Return the [x, y] coordinate for the center point of the cell that contains the specified text.  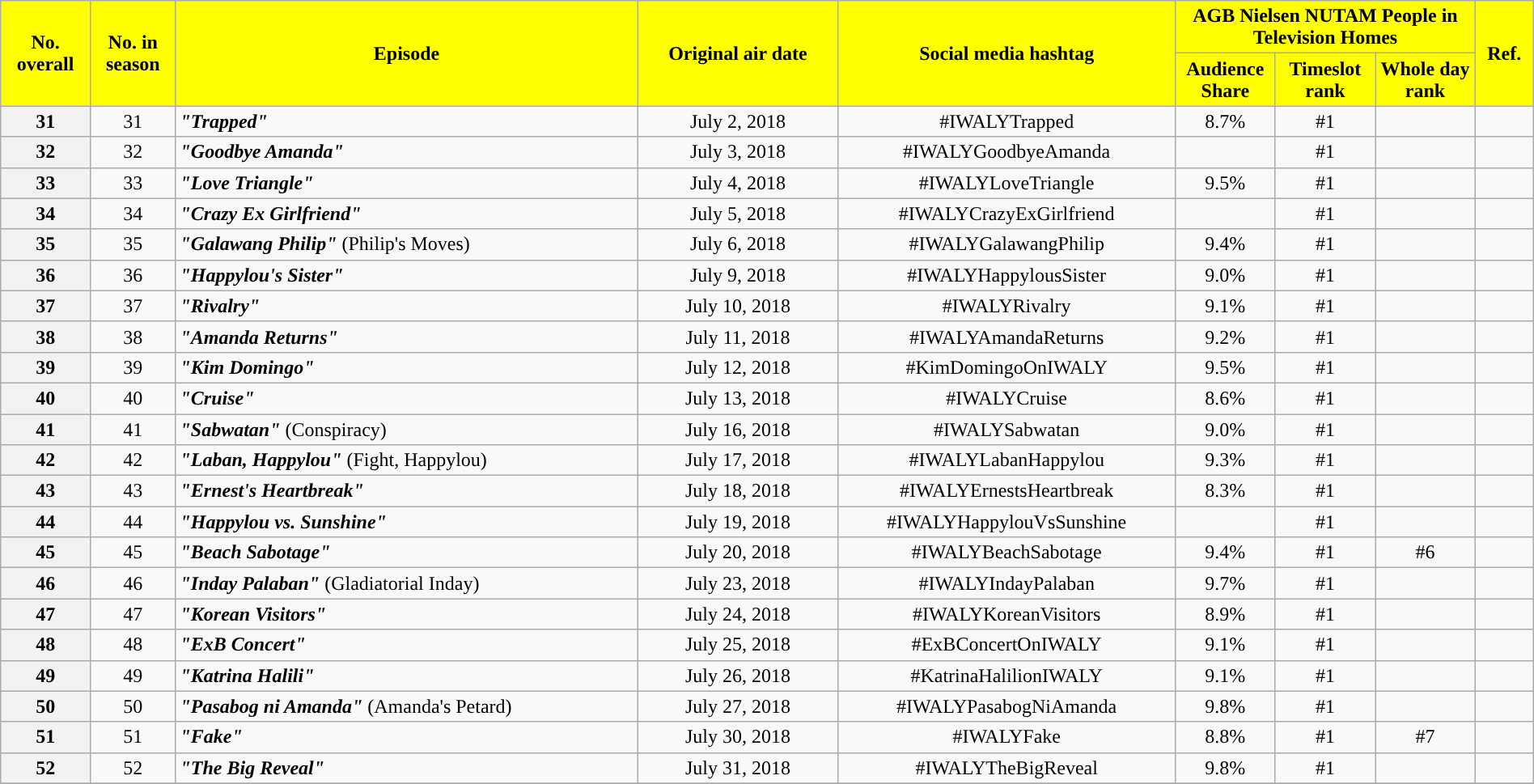
"Love Triangle" [406, 183]
"Crazy Ex Girlfriend" [406, 214]
"Sabwatan" (Conspiracy) [406, 430]
#IWALYCrazyExGirlfriend [1006, 214]
"Happylou vs. Sunshine" [406, 522]
#IWALYFake [1006, 737]
"Fake" [406, 737]
July 26, 2018 [738, 676]
8.3% [1226, 491]
#IWALYGoodbyeAmanda [1006, 152]
July 23, 2018 [738, 583]
No.overall [45, 53]
#IWALYIndayPalaban [1006, 583]
"Pasabog ni Amanda" (Amanda's Petard) [406, 706]
8.8% [1226, 737]
July 19, 2018 [738, 522]
AGB Nielsen NUTAM People in Television Homes [1325, 28]
July 9, 2018 [738, 275]
July 18, 2018 [738, 491]
"Amanda Returns" [406, 337]
"Galawang Philip" (Philip's Moves) [406, 244]
Original air date [738, 53]
8.7% [1226, 121]
#6 [1426, 553]
July 5, 2018 [738, 214]
"Korean Visitors" [406, 614]
#IWALYErnestsHeartbreak [1006, 491]
July 20, 2018 [738, 553]
"The Big Reveal" [406, 768]
"Trapped" [406, 121]
#IWALYLabanHappylou [1006, 460]
"Beach Sabotage" [406, 553]
#KimDomingoOnIWALY [1006, 367]
Whole dayrank [1426, 79]
Episode [406, 53]
July 2, 2018 [738, 121]
"Rivalry" [406, 306]
"Inday Palaban" (Gladiatorial Inday) [406, 583]
"Ernest's Heartbreak" [406, 491]
July 24, 2018 [738, 614]
No. inseason [133, 53]
#ExBConcertOnIWALY [1006, 645]
9.3% [1226, 460]
Audience Share [1226, 79]
"Goodbye Amanda" [406, 152]
"Happylou's Sister" [406, 275]
8.6% [1226, 398]
#IWALYKoreanVisitors [1006, 614]
"Laban, Happylou" (Fight, Happylou) [406, 460]
July 27, 2018 [738, 706]
"Kim Domingo" [406, 367]
"Katrina Halili" [406, 676]
#IWALYSabwatan [1006, 430]
Timeslotrank [1325, 79]
"ExB Concert" [406, 645]
9.7% [1226, 583]
8.9% [1226, 614]
#IWALYCruise [1006, 398]
#IWALYRivalry [1006, 306]
July 25, 2018 [738, 645]
July 12, 2018 [738, 367]
July 4, 2018 [738, 183]
July 16, 2018 [738, 430]
"Cruise" [406, 398]
July 31, 2018 [738, 768]
July 11, 2018 [738, 337]
July 6, 2018 [738, 244]
#IWALYTrapped [1006, 121]
Ref. [1504, 53]
#IWALYBeachSabotage [1006, 553]
July 17, 2018 [738, 460]
#7 [1426, 737]
Social media hashtag [1006, 53]
9.2% [1226, 337]
#IWALYAmandaReturns [1006, 337]
July 10, 2018 [738, 306]
#IWALYTheBigReveal [1006, 768]
#IWALYGalawangPhilip [1006, 244]
July 30, 2018 [738, 737]
July 13, 2018 [738, 398]
#KatrinaHalilionIWALY [1006, 676]
#IWALYHappylouVsSunshine [1006, 522]
July 3, 2018 [738, 152]
#IWALYPasabogNiAmanda [1006, 706]
#IWALYHappylousSister [1006, 275]
#IWALYLoveTriangle [1006, 183]
